From the cell containing the given text, extract its center point as (x, y) coordinate. 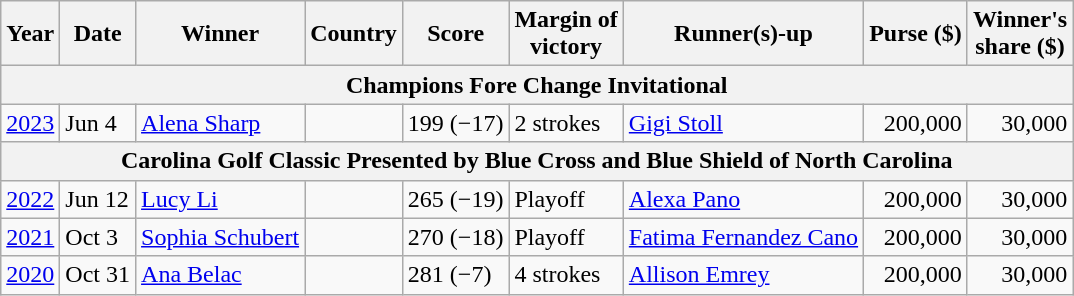
Alexa Pano (743, 199)
265 (−19) (456, 199)
Allison Emrey (743, 275)
2023 (30, 123)
270 (−18) (456, 237)
2021 (30, 237)
Score (456, 34)
Champions Fore Change Invitational (537, 85)
Runner(s)-up (743, 34)
Date (98, 34)
Oct 3 (98, 237)
Ana Belac (220, 275)
281 (−7) (456, 275)
Carolina Golf Classic Presented by Blue Cross and Blue Shield of North Carolina (537, 161)
4 strokes (566, 275)
Oct 31 (98, 275)
2020 (30, 275)
Winner'sshare ($) (1020, 34)
199 (−17) (456, 123)
Gigi Stoll (743, 123)
Purse ($) (916, 34)
Jun 4 (98, 123)
Lucy Li (220, 199)
Alena Sharp (220, 123)
2022 (30, 199)
Year (30, 34)
Winner (220, 34)
Fatima Fernandez Cano (743, 237)
Country (354, 34)
Sophia Schubert (220, 237)
Jun 12 (98, 199)
2 strokes (566, 123)
Margin ofvictory (566, 34)
